From the cell containing the given text, extract its center point as (X, Y) coordinate. 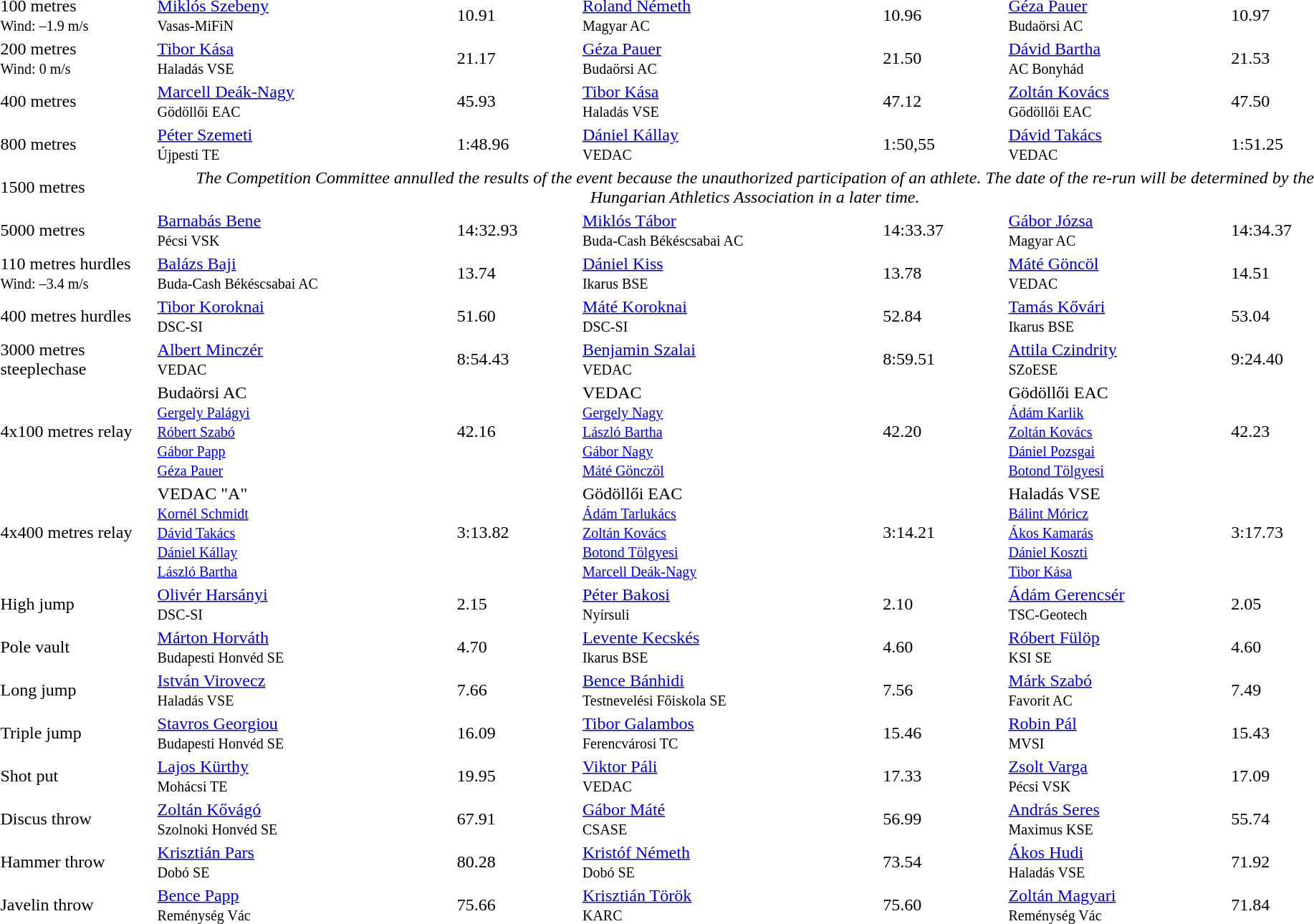
14:32.93 (517, 231)
Miklós TáborBuda-Cash Békéscsabai AC (730, 231)
Benjamin SzalaiVEDAC (730, 360)
Zsolt VargaPécsi VSK (1118, 776)
Zoltán KovácsGödöllői EAC (1118, 102)
Márk SzabóFavorit AC (1118, 690)
21.17 (517, 59)
Zoltán KővágóSzolnoki Honvéd SE (305, 819)
1:50,55 (944, 145)
Máté KoroknaiDSC-SI (730, 317)
Barnabás BenePécsi VSK (305, 231)
14:33.37 (944, 231)
Dániel KállayVEDAC (730, 145)
Bence BánhidiTestnevelési Főiskola SE (730, 690)
Dávid BarthaAC Bonyhád (1118, 59)
42.16 (517, 431)
4.70 (517, 648)
16.09 (517, 733)
Stavros GeorgiouBudapesti Honvéd SE (305, 733)
András SeresMaximus KSE (1118, 819)
Robin PálMVSI (1118, 733)
Tibor GalambosFerencvárosi TC (730, 733)
7.56 (944, 690)
VEDACGergely NagyLászló BarthaGábor NagyMáté Gönczöl (730, 431)
Balázs BajiBuda-Cash Békéscsabai AC (305, 274)
Péter SzemetiÚjpesti TE (305, 145)
Gábor JózsaMagyar AC (1118, 231)
Albert MinczérVEDAC (305, 360)
21.50 (944, 59)
Róbert FülöpKSI SE (1118, 648)
Dávid TakácsVEDAC (1118, 145)
Attila CzindritySZoESE (1118, 360)
Ádám GerencsérTSC-Geotech (1118, 605)
73.54 (944, 862)
45.93 (517, 102)
4.60 (944, 648)
Haladás VSEBálint MóriczÁkos KamarásDániel KosztiTibor Kása (1118, 532)
47.12 (944, 102)
42.20 (944, 431)
19.95 (517, 776)
15.46 (944, 733)
2.15 (517, 605)
Marcell Deák-NagyGödöllői EAC (305, 102)
56.99 (944, 819)
Kristóf NémethDobó SE (730, 862)
Gábor MátéCSASE (730, 819)
51.60 (517, 317)
Krisztián ParsDobó SE (305, 862)
Géza PauerBudaörsi AC (730, 59)
Budaörsi ACGergely PalágyiRóbert SzabóGábor PappGéza Pauer (305, 431)
Péter BakosiNyírsuli (730, 605)
Tibor KoroknaiDSC-SI (305, 317)
Viktor PáliVEDAC (730, 776)
Márton HorváthBudapesti Honvéd SE (305, 648)
1:48.96 (517, 145)
80.28 (517, 862)
7.66 (517, 690)
Olivér HarsányiDSC-SI (305, 605)
17.33 (944, 776)
52.84 (944, 317)
67.91 (517, 819)
VEDAC "A"Kornél SchmidtDávid TakácsDániel KállayLászló Bartha (305, 532)
13.74 (517, 274)
13.78 (944, 274)
Dániel KissIkarus BSE (730, 274)
Lajos KürthyMohácsi TE (305, 776)
8:54.43 (517, 360)
Levente KecskésIkarus BSE (730, 648)
8:59.51 (944, 360)
Gödöllői EACÁdám KarlikZoltán KovácsDániel PozsgaiBotond Tölgyesi (1118, 431)
Máté GöncölVEDAC (1118, 274)
Gödöllői EACÁdám TarlukácsZoltán KovácsBotond TölgyesiMarcell Deák-Nagy (730, 532)
Ákos HudiHaladás VSE (1118, 862)
István ViroveczHaladás VSE (305, 690)
Tamás KőváriIkarus BSE (1118, 317)
2.10 (944, 605)
3:14.21 (944, 532)
3:13.82 (517, 532)
